Locate the cell with the specified text and output its (x, y) center coordinate. 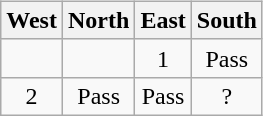
West (32, 20)
South (226, 20)
2 (32, 96)
North (98, 20)
East (163, 20)
? (226, 96)
1 (163, 58)
